Detect which cell encompasses the target text, then output its [x, y] center coordinate. 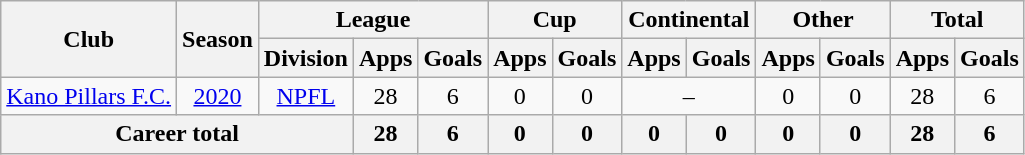
League [372, 20]
Cup [555, 20]
Other [823, 20]
2020 [218, 96]
Division [306, 58]
– [689, 96]
Season [218, 39]
NPFL [306, 96]
Continental [689, 20]
Total [957, 20]
Club [89, 39]
Kano Pillars F.C. [89, 96]
Career total [178, 134]
